Search for the cell housing the specified text and yield its (x, y) center coordinate. 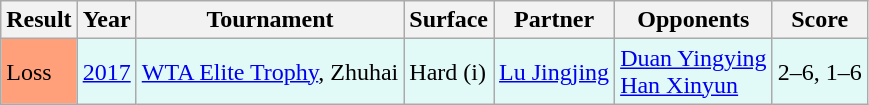
Result (39, 20)
2017 (106, 72)
Year (106, 20)
Tournament (270, 20)
Surface (449, 20)
Opponents (694, 20)
2–6, 1–6 (820, 72)
Duan Yingying Han Xinyun (694, 72)
WTA Elite Trophy, Zhuhai (270, 72)
Score (820, 20)
Loss (39, 72)
Partner (554, 20)
Lu Jingjing (554, 72)
Hard (i) (449, 72)
